Return the [x, y] coordinate for the center point of the cell that contains the specified text.  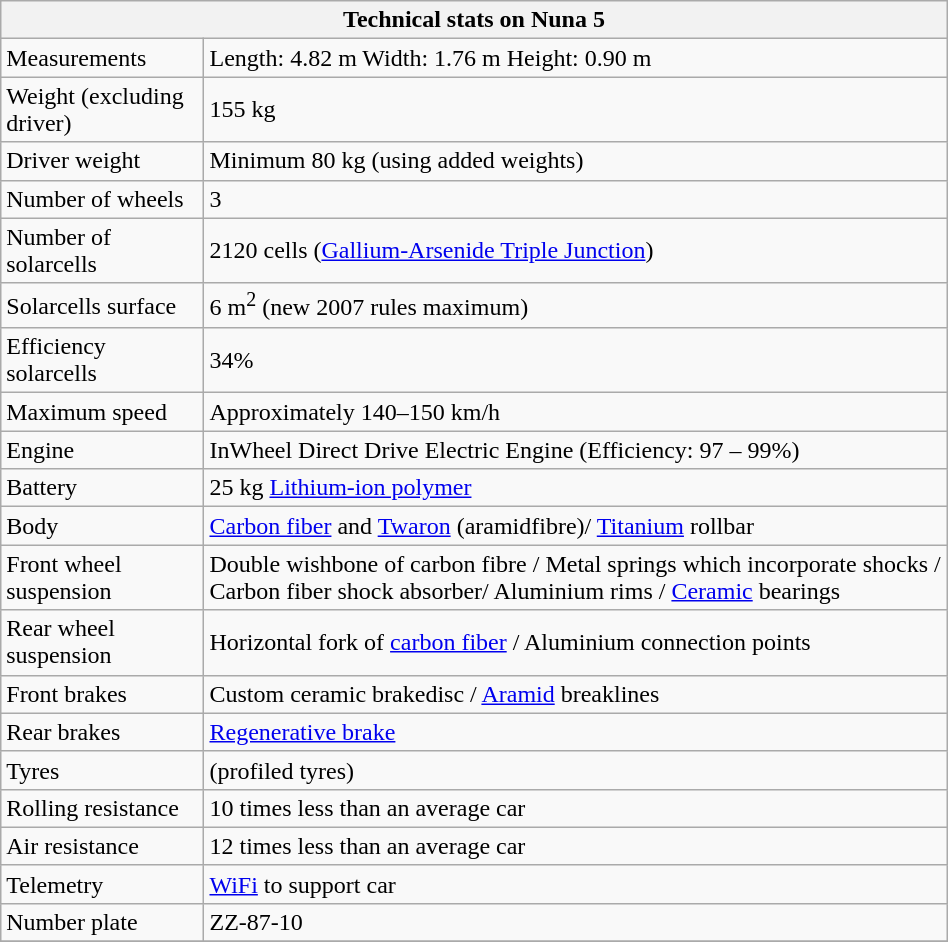
10 times less than an average car [576, 808]
Double wishbone of carbon fibre / Metal springs which incorporate shocks / Carbon fiber shock absorber/ Aluminium rims / Ceramic bearings [576, 578]
Horizontal fork of carbon fiber / Aluminium connection points [576, 642]
6 m2 (new 2007 rules maximum) [576, 306]
Body [102, 526]
25 kg Lithium-ion polymer [576, 488]
Approximately 140–150 km/h [576, 412]
34% [576, 360]
Battery [102, 488]
Front brakes [102, 694]
Minimum 80 kg (using added weights) [576, 161]
InWheel Direct Drive Electric Engine (Efficiency: 97 – 99%) [576, 450]
Weight (excluding driver) [102, 110]
12 times less than an average car [576, 846]
(profiled tyres) [576, 770]
Engine [102, 450]
Number plate [102, 922]
ZZ-87-10 [576, 922]
Solarcells surface [102, 306]
Maximum speed [102, 412]
3 [576, 199]
Air resistance [102, 846]
Custom ceramic brakedisc / Aramid breaklines [576, 694]
2120 cells (Gallium‐Arsenide Triple Junction) [576, 250]
Telemetry [102, 884]
Measurements [102, 58]
Rolling resistance [102, 808]
Driver weight [102, 161]
Technical stats on Nuna 5 [474, 20]
WiFi to support car [576, 884]
155 kg [576, 110]
Number of wheels [102, 199]
Rear brakes [102, 732]
Rear wheel suspension [102, 642]
Efficiency solarcells [102, 360]
Number of solarcells [102, 250]
Regenerative brake [576, 732]
Length: 4.82 m Width: 1.76 m Height: 0.90 m [576, 58]
Tyres [102, 770]
Carbon fiber and Twaron (aramidfibre)/ Titanium rollbar [576, 526]
Front wheel suspension [102, 578]
